Determine the (X, Y) coordinate at the center of the cell enclosing the given text.  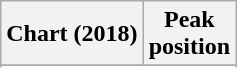
Chart (2018) (72, 34)
Peak position (189, 34)
